Search for the cell housing the specified text and yield its [x, y] center coordinate. 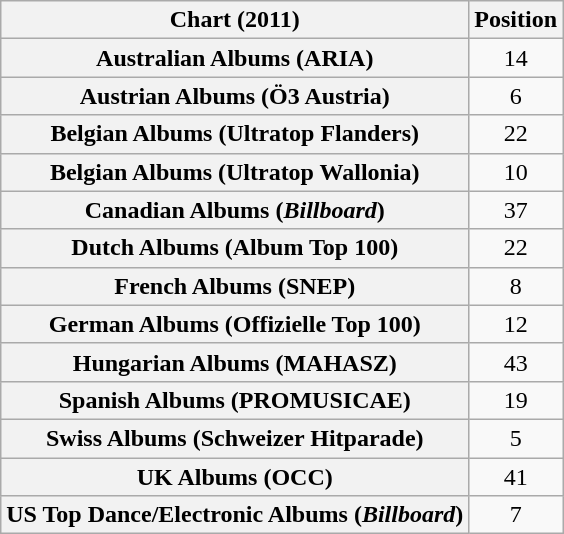
43 [516, 362]
41 [516, 477]
Dutch Albums (Album Top 100) [235, 248]
5 [516, 438]
German Albums (Offizielle Top 100) [235, 324]
US Top Dance/Electronic Albums (Billboard) [235, 515]
Chart (2011) [235, 20]
Australian Albums (ARIA) [235, 58]
19 [516, 400]
Belgian Albums (Ultratop Flanders) [235, 134]
Spanish Albums (PROMUSICAE) [235, 400]
Position [516, 20]
37 [516, 210]
8 [516, 286]
6 [516, 96]
10 [516, 172]
Austrian Albums (Ö3 Austria) [235, 96]
Swiss Albums (Schweizer Hitparade) [235, 438]
UK Albums (OCC) [235, 477]
French Albums (SNEP) [235, 286]
Hungarian Albums (MAHASZ) [235, 362]
12 [516, 324]
Canadian Albums (Billboard) [235, 210]
7 [516, 515]
Belgian Albums (Ultratop Wallonia) [235, 172]
14 [516, 58]
